Return the [X, Y] coordinate for the center point of the cell that contains the specified text.  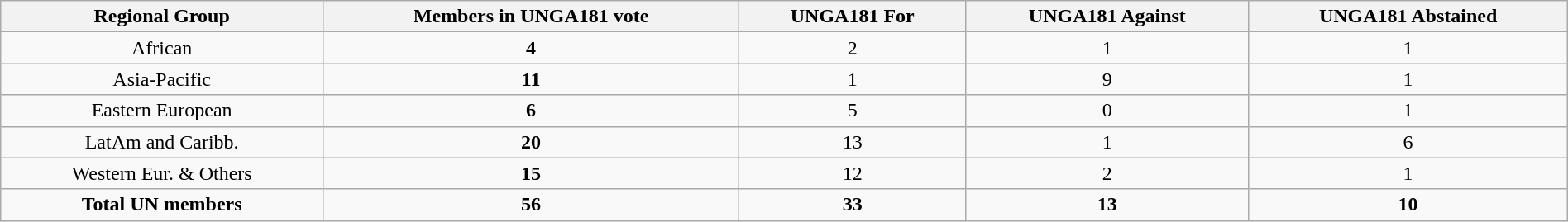
20 [531, 142]
5 [853, 111]
Eastern European [162, 111]
4 [531, 48]
UNGA181 Against [1107, 17]
Total UN members [162, 205]
9 [1107, 79]
UNGA181 For [853, 17]
Western Eur. & Others [162, 173]
0 [1107, 111]
Asia-Pacific [162, 79]
10 [1408, 205]
UNGA181 Abstained [1408, 17]
56 [531, 205]
11 [531, 79]
15 [531, 173]
LatAm and Caribb. [162, 142]
12 [853, 173]
Members in UNGA181 vote [531, 17]
African [162, 48]
Regional Group [162, 17]
33 [853, 205]
